Determine the (x, y) coordinate at the center of the cell enclosing the given text.  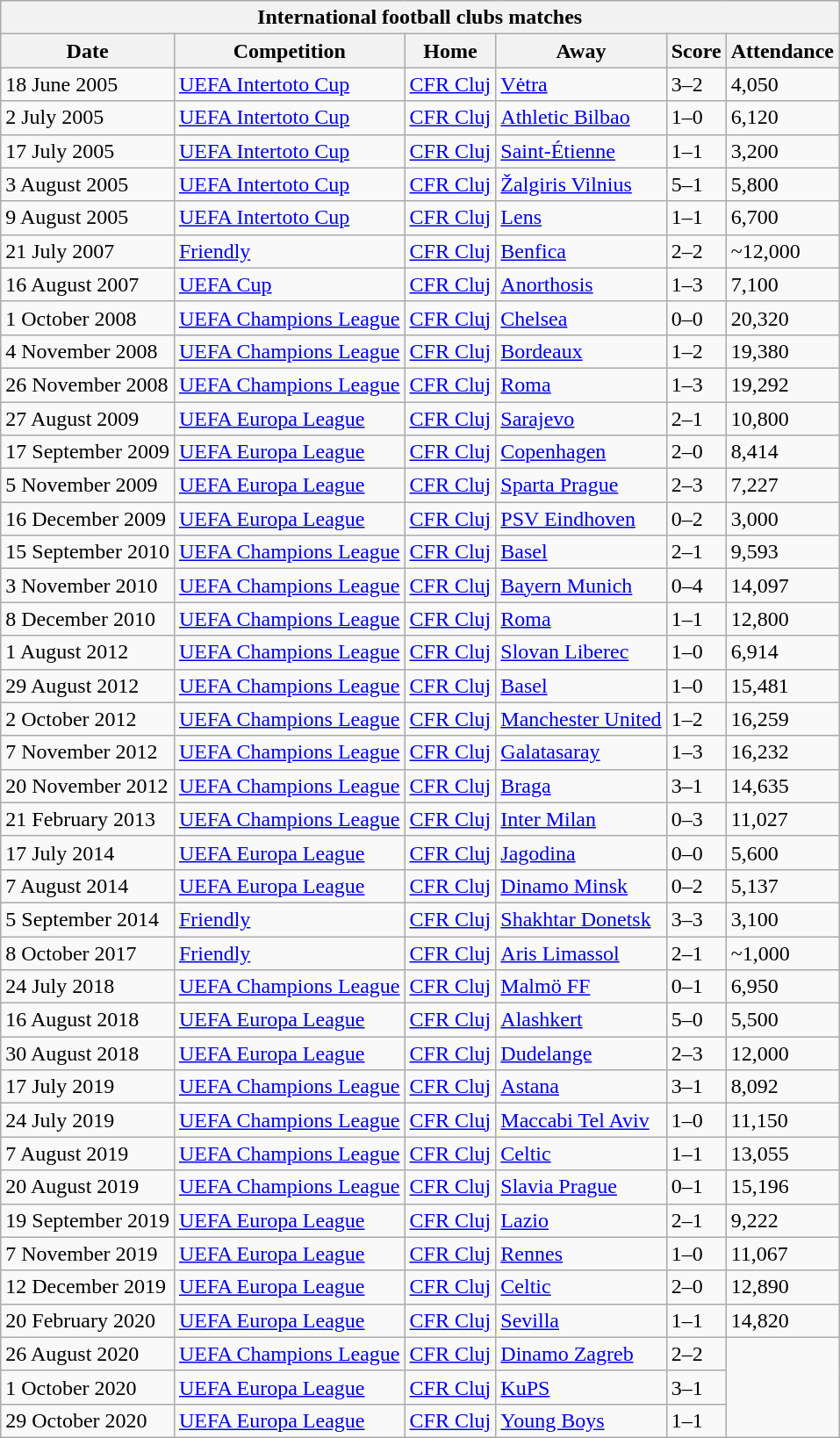
8 December 2010 (88, 619)
Manchester United (581, 719)
17 September 2009 (88, 452)
24 July 2019 (88, 1120)
3–3 (696, 919)
21 July 2007 (88, 251)
Bordeaux (581, 351)
3,100 (782, 919)
21 February 2013 (88, 819)
Young Boys (581, 1420)
5,600 (782, 852)
5,800 (782, 184)
Inter Milan (581, 819)
29 August 2012 (88, 686)
Sparta Prague (581, 485)
KuPS (581, 1387)
Date (88, 51)
Dinamo Minsk (581, 886)
Galatasaray (581, 752)
10,800 (782, 419)
5–0 (696, 1020)
4 November 2008 (88, 351)
20 February 2020 (88, 1320)
12,890 (782, 1287)
19,292 (782, 385)
PSV Eindhoven (581, 519)
3 November 2010 (88, 586)
3,200 (782, 151)
Home (450, 51)
UEFA Cup (290, 284)
~12,000 (782, 251)
~1,000 (782, 953)
29 October 2020 (88, 1420)
13,055 (782, 1154)
20 November 2012 (88, 786)
0–4 (696, 586)
9,593 (782, 552)
19 September 2019 (88, 1220)
1 October 2008 (88, 318)
20 August 2019 (88, 1187)
Shakhtar Donetsk (581, 919)
12 December 2019 (88, 1287)
2 July 2005 (88, 118)
24 July 2018 (88, 987)
Dudelange (581, 1053)
16,259 (782, 719)
9 August 2005 (88, 218)
1 August 2012 (88, 652)
16 August 2007 (88, 284)
11,027 (782, 819)
Away (581, 51)
3 August 2005 (88, 184)
27 August 2009 (88, 419)
11,067 (782, 1254)
15,196 (782, 1187)
Maccabi Tel Aviv (581, 1120)
6,914 (782, 652)
5,137 (782, 886)
Braga (581, 786)
18 June 2005 (88, 84)
7 August 2014 (88, 886)
Jagodina (581, 852)
3,000 (782, 519)
6,120 (782, 118)
Slavia Prague (581, 1187)
16,232 (782, 752)
Slovan Liberec (581, 652)
Competition (290, 51)
Alashkert (581, 1020)
17 July 2014 (88, 852)
Žalgiris Vilnius (581, 184)
15 September 2010 (88, 552)
Bayern Munich (581, 586)
6,950 (782, 987)
Rennes (581, 1254)
2 October 2012 (88, 719)
Score (696, 51)
12,000 (782, 1053)
26 November 2008 (88, 385)
Chelsea (581, 318)
Lazio (581, 1220)
19,380 (782, 351)
8,414 (782, 452)
16 August 2018 (88, 1020)
Dinamo Zagreb (581, 1354)
17 July 2019 (88, 1087)
16 December 2009 (88, 519)
Sarajevo (581, 419)
5,500 (782, 1020)
5–1 (696, 184)
30 August 2018 (88, 1053)
15,481 (782, 686)
0–3 (696, 819)
5 September 2014 (88, 919)
8 October 2017 (88, 953)
6,700 (782, 218)
20,320 (782, 318)
3–2 (696, 84)
8,092 (782, 1087)
7,227 (782, 485)
26 August 2020 (88, 1354)
9,222 (782, 1220)
Astana (581, 1087)
17 July 2005 (88, 151)
Copenhagen (581, 452)
7 November 2012 (88, 752)
Anorthosis (581, 284)
Vėtra (581, 84)
Saint-Étienne (581, 151)
14,097 (782, 586)
4,050 (782, 84)
5 November 2009 (88, 485)
Lens (581, 218)
Malmö FF (581, 987)
12,800 (782, 619)
Aris Limassol (581, 953)
1 October 2020 (88, 1387)
Athletic Bilbao (581, 118)
Sevilla (581, 1320)
Attendance (782, 51)
7 November 2019 (88, 1254)
11,150 (782, 1120)
International football clubs matches (420, 18)
14,635 (782, 786)
Benfica (581, 251)
7,100 (782, 284)
7 August 2019 (88, 1154)
14,820 (782, 1320)
